Provide the (x, y) coordinate of the cell's center where the given text is located.  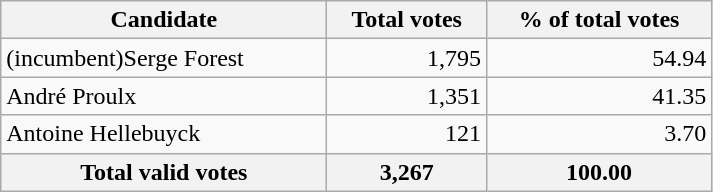
41.35 (598, 96)
100.00 (598, 172)
% of total votes (598, 20)
121 (406, 134)
3,267 (406, 172)
Antoine Hellebuyck (164, 134)
Total valid votes (164, 172)
1,351 (406, 96)
54.94 (598, 58)
1,795 (406, 58)
3.70 (598, 134)
André Proulx (164, 96)
Total votes (406, 20)
Candidate (164, 20)
(incumbent)Serge Forest (164, 58)
